Locate the cell with the specified text and output its [x, y] center coordinate. 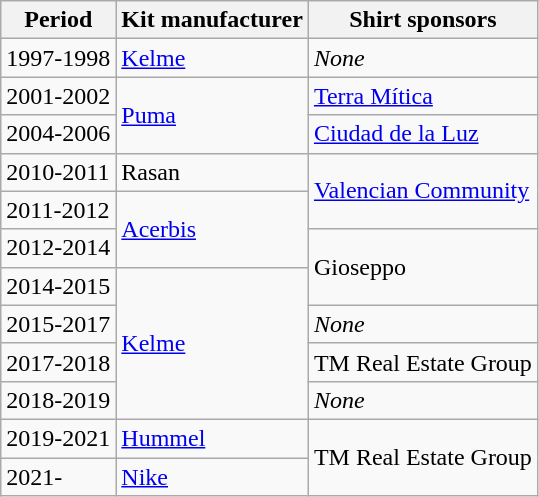
2018-2019 [58, 400]
Ciudad de la Luz [422, 134]
Hummel [212, 438]
Shirt sponsors [422, 20]
Rasan [212, 172]
2017-2018 [58, 362]
Gioseppo [422, 267]
Valencian Community [422, 191]
2004-2006 [58, 134]
Acerbis [212, 229]
Nike [212, 477]
1997-1998 [58, 58]
2010-2011 [58, 172]
Kit manufacturer [212, 20]
2019-2021 [58, 438]
2015-2017 [58, 324]
2014-2015 [58, 286]
2011-2012 [58, 210]
Period [58, 20]
2021- [58, 477]
2012-2014 [58, 248]
2001-2002 [58, 96]
Terra Mítica [422, 96]
Puma [212, 115]
